From the cell containing the given text, extract its center point as [X, Y] coordinate. 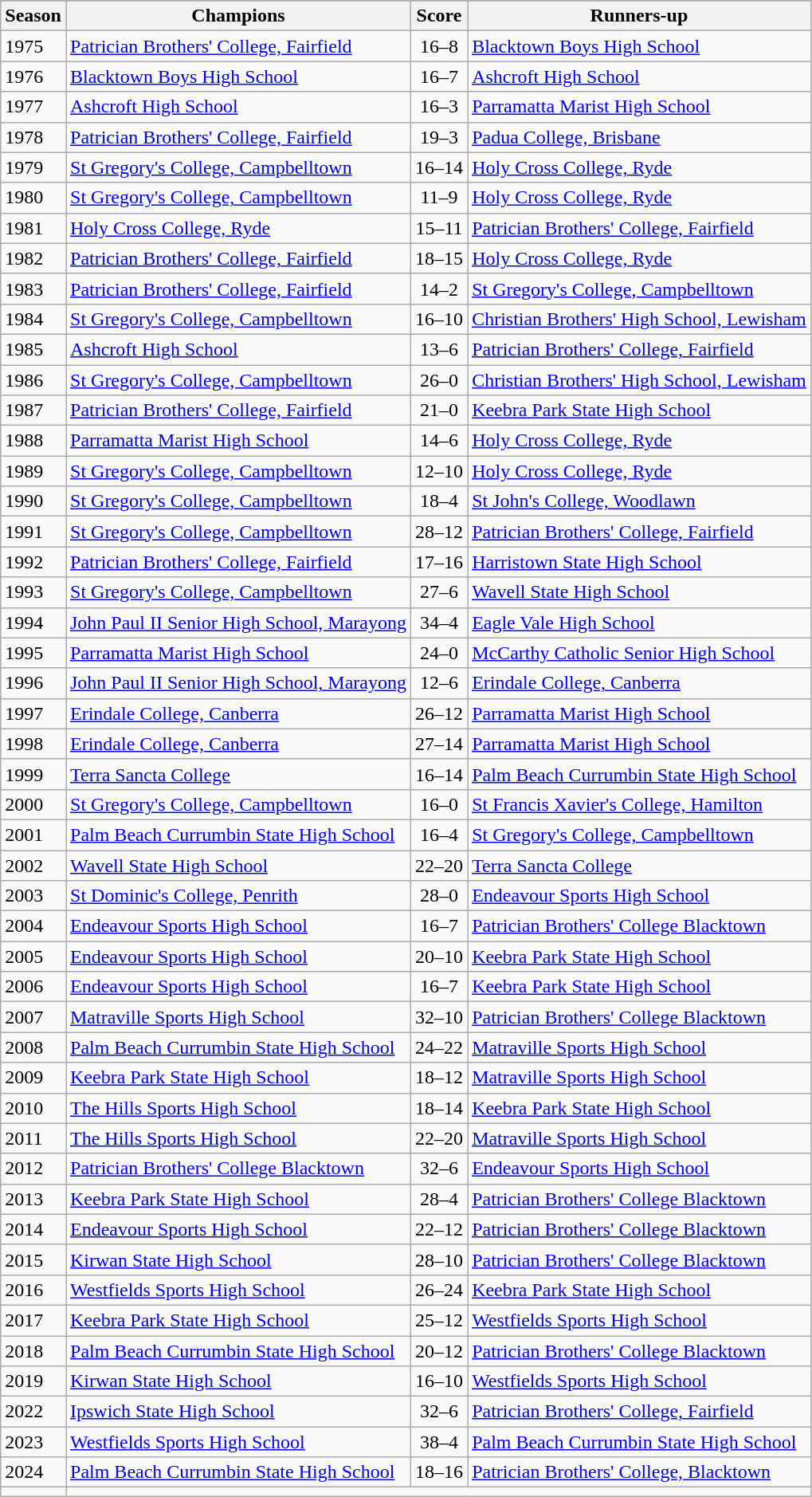
22–12 [440, 1229]
1982 [33, 258]
1980 [33, 198]
1981 [33, 228]
2004 [33, 926]
19–3 [440, 137]
1987 [33, 411]
Runners-up [639, 16]
1984 [33, 319]
1990 [33, 501]
1977 [33, 107]
14–2 [440, 289]
2022 [33, 1412]
Eagle Vale High School [639, 623]
24–0 [440, 653]
27–6 [440, 592]
1976 [33, 77]
20–12 [440, 1351]
2007 [33, 1017]
16–8 [440, 46]
2017 [33, 1320]
2013 [33, 1199]
28–0 [440, 896]
2015 [33, 1259]
2003 [33, 896]
32–10 [440, 1017]
1988 [33, 441]
26–0 [440, 380]
2011 [33, 1138]
1993 [33, 592]
1975 [33, 46]
2014 [33, 1229]
1995 [33, 653]
2016 [33, 1290]
2012 [33, 1169]
28–10 [440, 1259]
2002 [33, 865]
18–16 [440, 1472]
2023 [33, 1442]
Padua College, Brisbane [639, 137]
Harristown State High School [639, 562]
16–4 [440, 835]
17–16 [440, 562]
25–12 [440, 1320]
38–4 [440, 1442]
2000 [33, 804]
1999 [33, 774]
11–9 [440, 198]
20–10 [440, 957]
2008 [33, 1047]
Season [33, 16]
Champions [237, 16]
1998 [33, 744]
21–0 [440, 411]
18–14 [440, 1108]
St John's College, Woodlawn [639, 501]
28–12 [440, 532]
26–24 [440, 1290]
1979 [33, 167]
1997 [33, 713]
18–12 [440, 1078]
1978 [33, 137]
St Francis Xavier's College, Hamilton [639, 804]
14–6 [440, 441]
12–10 [440, 471]
2018 [33, 1351]
Patrician Brothers' College, Blacktown [639, 1472]
1985 [33, 349]
26–12 [440, 713]
Score [440, 16]
St Dominic's College, Penrith [237, 896]
28–4 [440, 1199]
18–15 [440, 258]
2019 [33, 1381]
1994 [33, 623]
2001 [33, 835]
1986 [33, 380]
34–4 [440, 623]
1996 [33, 683]
16–0 [440, 804]
1991 [33, 532]
24–22 [440, 1047]
15–11 [440, 228]
2024 [33, 1472]
18–4 [440, 501]
2009 [33, 1078]
1989 [33, 471]
1983 [33, 289]
McCarthy Catholic Senior High School [639, 653]
2006 [33, 987]
27–14 [440, 744]
12–6 [440, 683]
2010 [33, 1108]
2005 [33, 957]
13–6 [440, 349]
16–3 [440, 107]
Ipswich State High School [237, 1412]
1992 [33, 562]
